Return (x, y) of the center of cell containing provided text 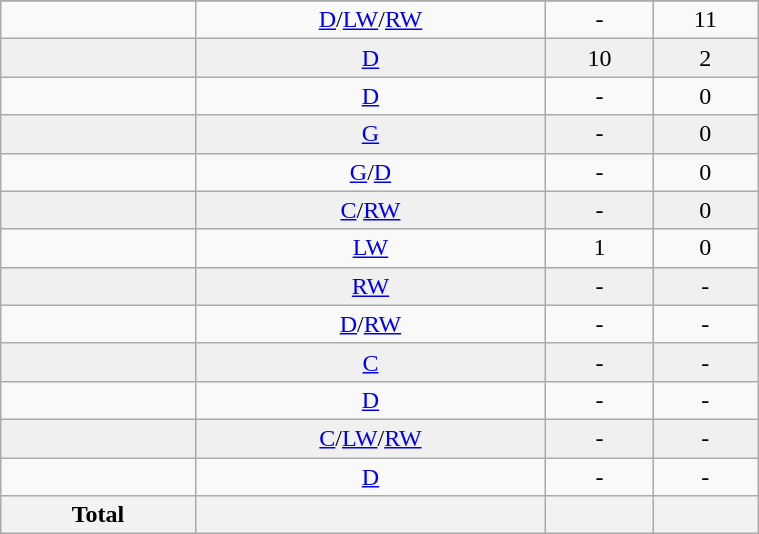
D/LW/RW (370, 20)
C/RW (370, 210)
C/LW/RW (370, 438)
1 (600, 248)
10 (600, 58)
LW (370, 248)
Total (98, 515)
G (370, 134)
2 (706, 58)
D/RW (370, 324)
C (370, 362)
11 (706, 20)
RW (370, 286)
G/D (370, 172)
